Find where the given text appears and provide that cell's center as (x, y) coordinate. 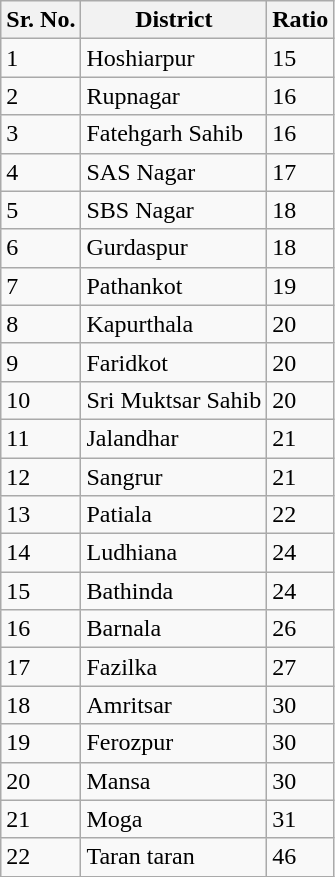
Ratio (300, 20)
3 (41, 134)
Hoshiarpur (174, 58)
Sri Muktsar Sahib (174, 400)
Sangrur (174, 477)
Taran taran (174, 857)
Rupnagar (174, 96)
5 (41, 210)
11 (41, 438)
Faridkot (174, 362)
District (174, 20)
Ferozpur (174, 743)
Barnala (174, 629)
Jalandhar (174, 438)
SAS Nagar (174, 172)
14 (41, 553)
Fazilka (174, 667)
Moga (174, 819)
1 (41, 58)
Ludhiana (174, 553)
6 (41, 248)
Patiala (174, 515)
Kapurthala (174, 324)
SBS Nagar (174, 210)
Pathankot (174, 286)
46 (300, 857)
Sr. No. (41, 20)
10 (41, 400)
31 (300, 819)
Amritsar (174, 705)
4 (41, 172)
Gurdaspur (174, 248)
2 (41, 96)
12 (41, 477)
7 (41, 286)
8 (41, 324)
27 (300, 667)
13 (41, 515)
26 (300, 629)
Bathinda (174, 591)
Mansa (174, 781)
Fatehgarh Sahib (174, 134)
9 (41, 362)
